Extract the [X, Y] coordinate from the center of the cell holding the provided text.  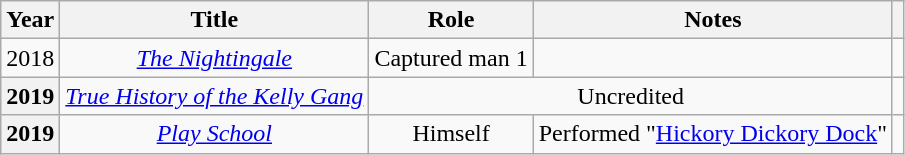
Play School [214, 134]
Role [451, 20]
Notes [712, 20]
True History of the Kelly Gang [214, 96]
Himself [451, 134]
Performed "Hickory Dickory Dock" [712, 134]
Title [214, 20]
Year [30, 20]
The Nightingale [214, 58]
Captured man 1 [451, 58]
Uncredited [631, 96]
2018 [30, 58]
